Extract the (x, y) coordinate from the center of the cell holding the provided text.  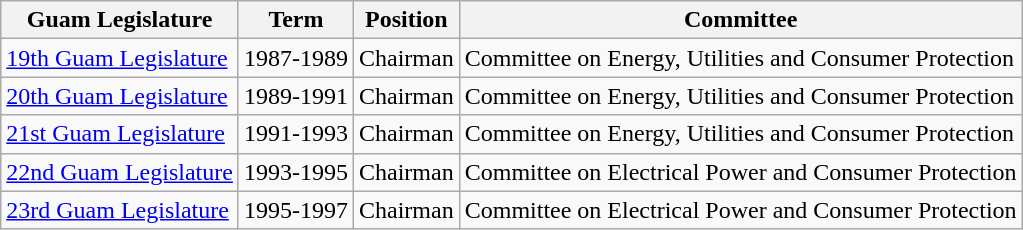
20th Guam Legislature (120, 96)
Term (296, 20)
1995-1997 (296, 210)
Guam Legislature (120, 20)
21st Guam Legislature (120, 134)
1989-1991 (296, 96)
1993-1995 (296, 172)
Committee (740, 20)
1987-1989 (296, 58)
22nd Guam Legislature (120, 172)
Position (406, 20)
19th Guam Legislature (120, 58)
1991-1993 (296, 134)
23rd Guam Legislature (120, 210)
